Return [X, Y] of the center of cell containing provided text 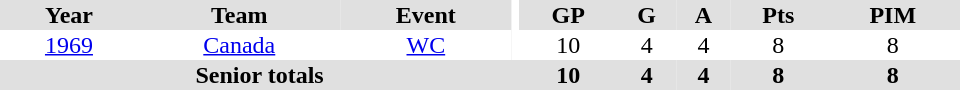
G [646, 15]
Year [69, 15]
WC [426, 45]
Pts [778, 15]
A [704, 15]
Canada [240, 45]
GP [568, 15]
PIM [893, 15]
Team [240, 15]
Event [426, 15]
Senior totals [260, 75]
1969 [69, 45]
